Return (x, y) of the center of cell containing provided text 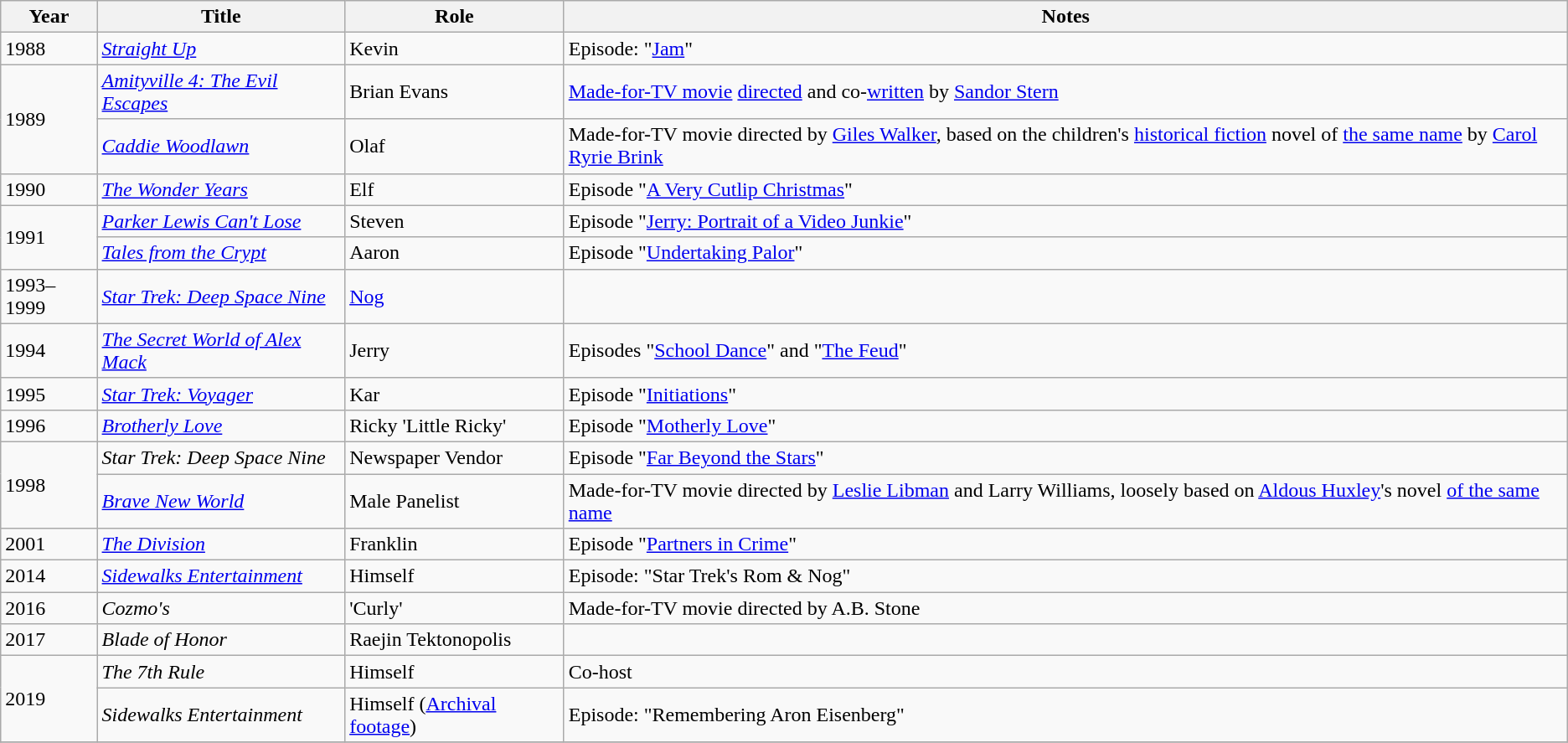
Brian Evans (455, 92)
Episode "Jerry: Portrait of a Video Junkie" (1065, 221)
Steven (455, 221)
The Wonder Years (221, 189)
Aaron (455, 253)
1991 (49, 237)
Episode "Partners in Crime" (1065, 544)
Brotherly Love (221, 426)
Year (49, 17)
Straight Up (221, 49)
Tales from the Crypt (221, 253)
2014 (49, 576)
1996 (49, 426)
Elf (455, 189)
Olaf (455, 146)
Newspaper Vendor (455, 457)
Cozmo's (221, 608)
Kevin (455, 49)
Notes (1065, 17)
Caddie Woodlawn (221, 146)
Kar (455, 394)
Episode: "Remembering Aron Eisenberg" (1065, 715)
Star Trek: Voyager (221, 394)
Episode "Initiations" (1065, 394)
Episode "Motherly Love" (1065, 426)
2016 (49, 608)
Made-for-TV movie directed by A.B. Stone (1065, 608)
1989 (49, 119)
Brave New World (221, 501)
1994 (49, 350)
Episodes "School Dance" and "The Feud" (1065, 350)
Episode: "Jam" (1065, 49)
1988 (49, 49)
Title (221, 17)
The Division (221, 544)
Male Panelist (455, 501)
The Secret World of Alex Mack (221, 350)
2001 (49, 544)
Jerry (455, 350)
Franklin (455, 544)
'Curly' (455, 608)
Himself (Archival footage) (455, 715)
1995 (49, 394)
Episode "Far Beyond the Stars" (1065, 457)
Made-for-TV movie directed by Giles Walker, based on the children's historical fiction novel of the same name by Carol Ryrie Brink (1065, 146)
2017 (49, 640)
Episode "Undertaking Palor" (1065, 253)
2019 (49, 699)
Episode "A Very Cutlip Christmas" (1065, 189)
Role (455, 17)
Ricky 'Little Ricky' (455, 426)
1990 (49, 189)
Raejin Tektonopolis (455, 640)
Episode: "Star Trek's Rom & Nog" (1065, 576)
Co-host (1065, 672)
Nog (455, 297)
1998 (49, 484)
1993–1999 (49, 297)
Made-for-TV movie directed by Leslie Libman and Larry Williams, loosely based on Aldous Huxley's novel of the same name (1065, 501)
Blade of Honor (221, 640)
The 7th Rule (221, 672)
Parker Lewis Can't Lose (221, 221)
Made-for-TV movie directed and co-written by Sandor Stern (1065, 92)
Amityville 4: The Evil Escapes (221, 92)
